Capture the cell that displays the provided text and extract its (x, y) central coordinate. 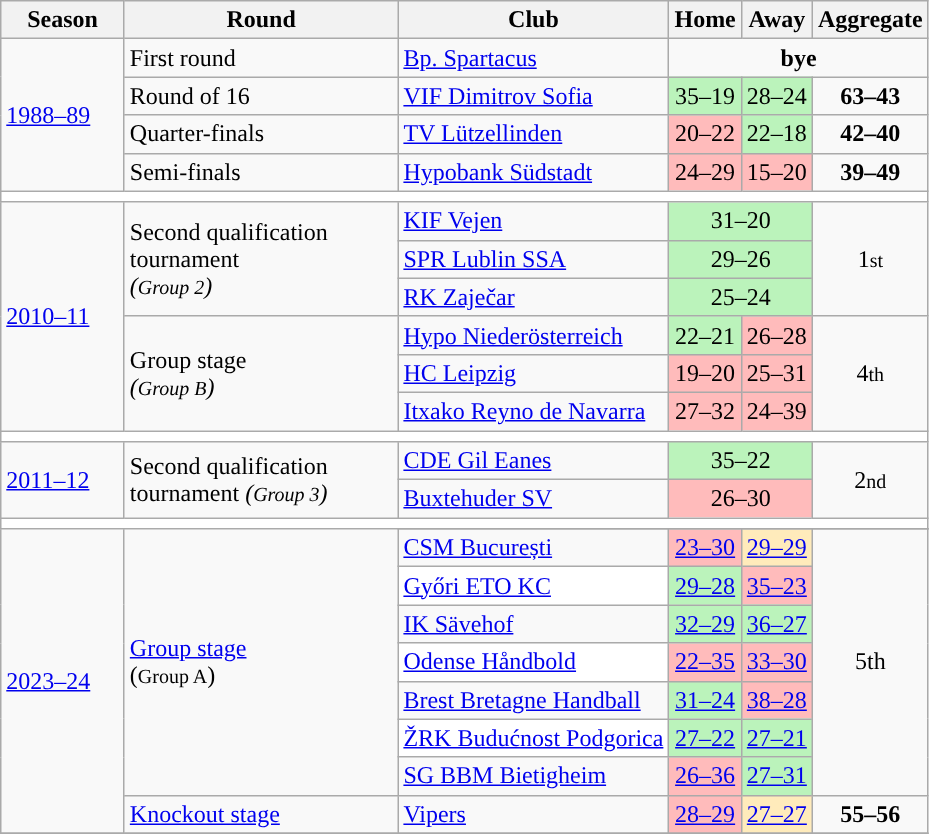
SG BBM Bietigheim (534, 776)
2023–24 (63, 681)
29–29 (776, 548)
2010–11 (63, 316)
HC Leipzig (534, 373)
CSM București (534, 548)
5th (870, 662)
20–22 (705, 134)
Hypo Niederösterreich (534, 335)
25–31 (776, 373)
Quarter-finals (261, 134)
35–22 (740, 461)
1988–89 (63, 115)
Second qualification tournament(Group 2) (261, 259)
KIF Vejen (534, 221)
Away (776, 20)
Group stage(Group A) (261, 662)
First round (261, 58)
Bp. Spartacus (534, 58)
Semi-finals (261, 172)
Season (63, 20)
27–31 (776, 776)
ŽRK Budućnost Podgorica (534, 738)
22–18 (776, 134)
TV Lützellinden (534, 134)
Odense Håndbold (534, 662)
28–24 (776, 96)
23–30 (705, 548)
1st (870, 259)
39–49 (870, 172)
2011–12 (63, 480)
IK Sävehof (534, 624)
Hypobank Südstadt (534, 172)
Second qualification tournament (Group 3) (261, 480)
Itxako Reyno de Navarra (534, 411)
27–21 (776, 738)
19–20 (705, 373)
15–20 (776, 172)
28–29 (705, 814)
CDE Gil Eanes (534, 461)
2nd (870, 480)
35–19 (705, 96)
22–35 (705, 662)
35–23 (776, 586)
Győri ETO KC (534, 586)
26–36 (705, 776)
29–26 (740, 259)
Group stage(Group B) (261, 373)
Brest Bretagne Handball (534, 700)
RK Zaječar (534, 297)
Home (705, 20)
27–27 (776, 814)
24–39 (776, 411)
27–22 (705, 738)
SPR Lublin SSA (534, 259)
4th (870, 373)
33–30 (776, 662)
Club (534, 20)
Aggregate (870, 20)
55–56 (870, 814)
42–40 (870, 134)
26–28 (776, 335)
31–24 (705, 700)
24–29 (705, 172)
32–29 (705, 624)
38–28 (776, 700)
25–24 (740, 297)
bye (798, 58)
Buxtehuder SV (534, 499)
Knockout stage (261, 814)
27–32 (705, 411)
29–28 (705, 586)
Vipers (534, 814)
63–43 (870, 96)
VIF Dimitrov Sofia (534, 96)
31–20 (740, 221)
26–30 (740, 499)
Round of 16 (261, 96)
22–21 (705, 335)
Round (261, 20)
36–27 (776, 624)
